Return the [x, y] coordinate for the center point of the cell that contains the specified text.  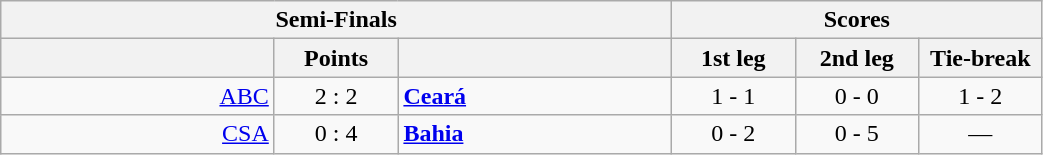
2nd leg [857, 58]
0 - 0 [857, 96]
1st leg [733, 58]
Bahia [535, 134]
Points [336, 58]
0 : 4 [336, 134]
0 - 5 [857, 134]
1 - 1 [733, 96]
CSA [138, 134]
Scores [856, 20]
2 : 2 [336, 96]
— [981, 134]
Semi-Finals [336, 20]
ABC [138, 96]
0 - 2 [733, 134]
Tie-break [981, 58]
Ceará [535, 96]
1 - 2 [981, 96]
